Determine the [x, y] coordinate at the center of the cell enclosing the given text.  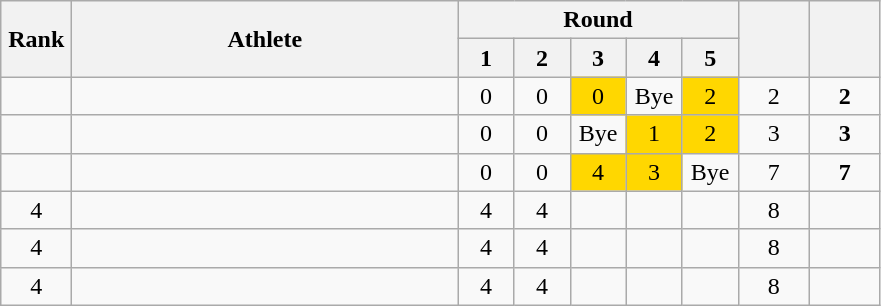
Round [598, 20]
Athlete [265, 39]
5 [710, 58]
Rank [36, 39]
